Find where the given text appears and provide that cell's center as [X, Y] coordinate. 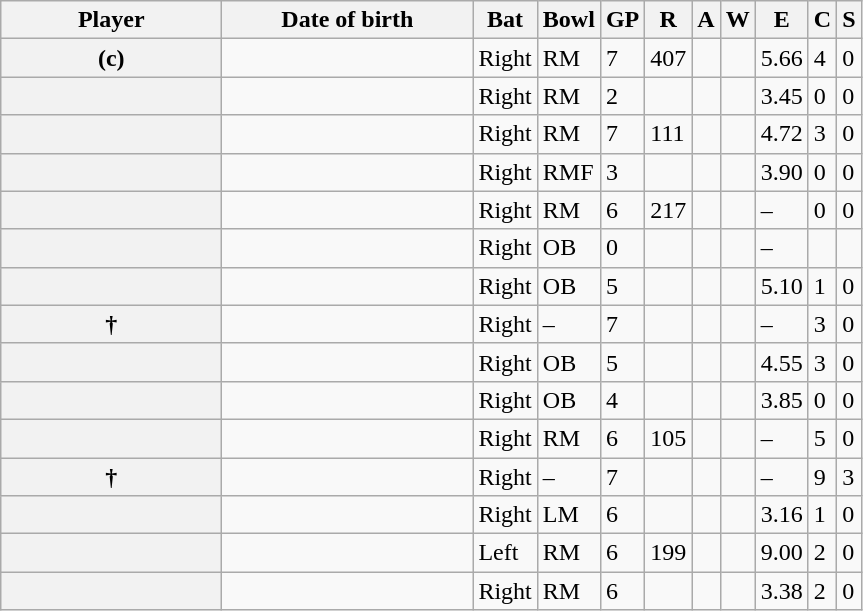
9 [822, 477]
111 [668, 134]
Bat [505, 20]
RMF [568, 172]
3.16 [782, 515]
5.66 [782, 58]
3.45 [782, 96]
W [738, 20]
3.85 [782, 400]
5.10 [782, 286]
(c) [112, 58]
4.55 [782, 362]
9.00 [782, 553]
3.38 [782, 591]
4.72 [782, 134]
GP [622, 20]
C [822, 20]
407 [668, 58]
Left [505, 553]
199 [668, 553]
R [668, 20]
Player [112, 20]
217 [668, 210]
Bowl [568, 20]
A [706, 20]
E [782, 20]
LM [568, 515]
3.90 [782, 172]
Date of birth [348, 20]
105 [668, 438]
S [849, 20]
